Pinpoint the cell where the given text exists, returning its (X, Y) midpoint coordinate. 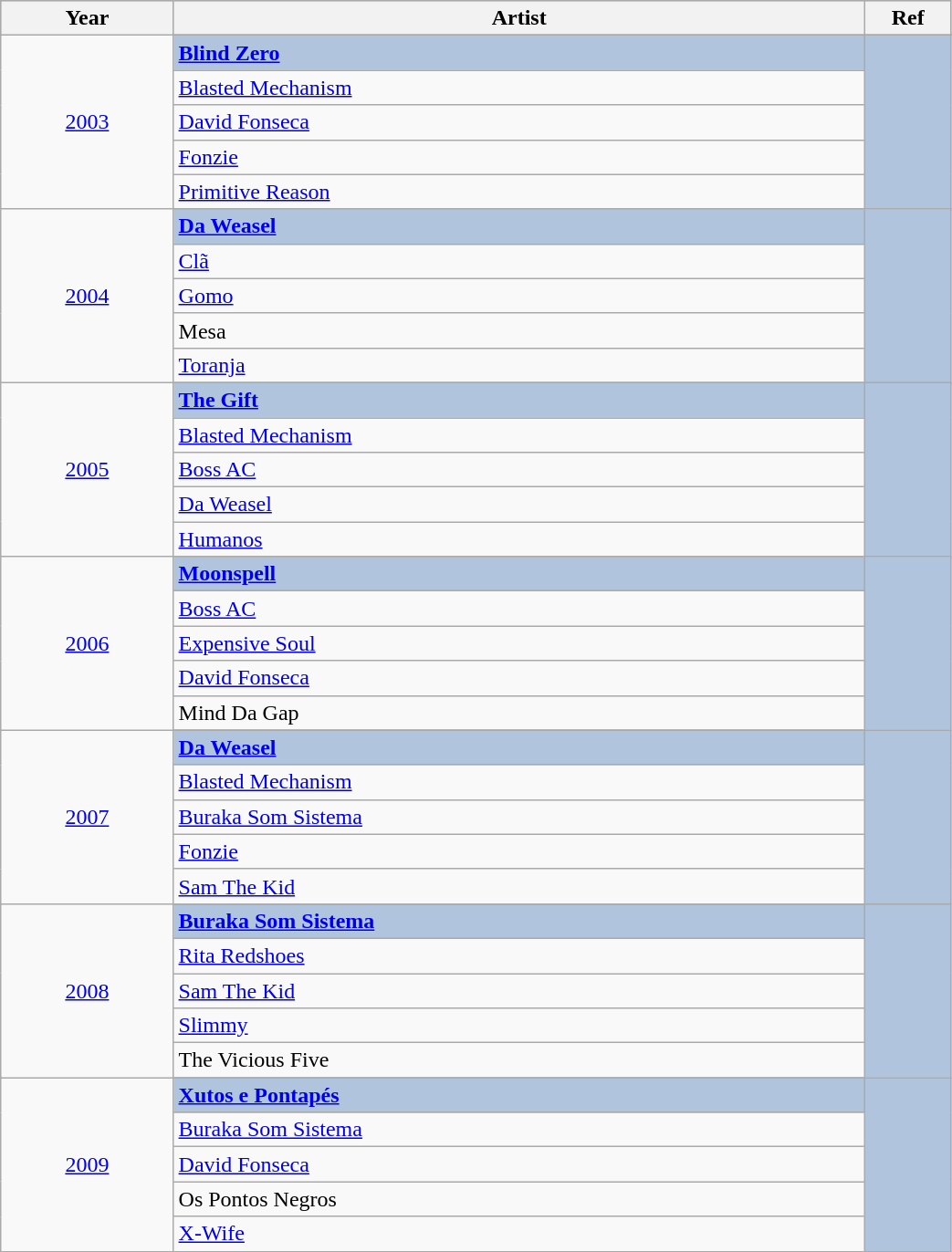
Ref (907, 18)
Rita Redshoes (518, 955)
Os Pontos Negros (518, 1199)
2007 (88, 817)
2008 (88, 990)
Primitive Reason (518, 192)
The Vicious Five (518, 1060)
Blind Zero (518, 53)
2003 (88, 122)
Xutos e Pontapés (518, 1095)
Clã (518, 261)
Toranja (518, 365)
Year (88, 18)
Mind Da Gap (518, 713)
Artist (518, 18)
X-Wife (518, 1234)
2006 (88, 643)
Expensive Soul (518, 643)
The Gift (518, 400)
Mesa (518, 330)
2004 (88, 296)
Humanos (518, 539)
2009 (88, 1164)
Gomo (518, 296)
Moonspell (518, 574)
Slimmy (518, 1026)
2005 (88, 469)
